Capture the cell that displays the provided text and extract its [x, y] central coordinate. 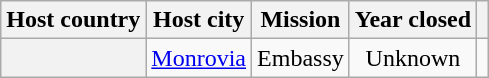
Unknown [412, 58]
Host country [74, 20]
Mission [301, 20]
Host city [199, 20]
Embassy [301, 58]
Monrovia [199, 58]
Year closed [412, 20]
